From the cell containing the given text, extract its center point as [x, y] coordinate. 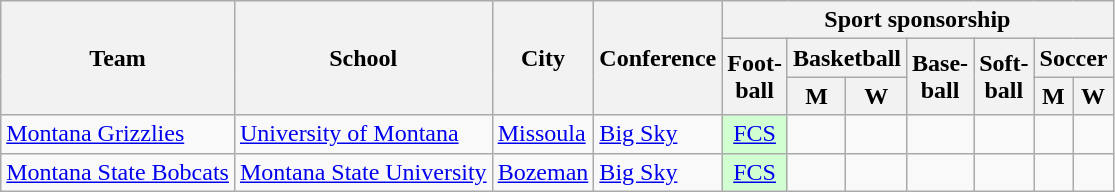
Basketball [846, 58]
Soccer [1074, 58]
Missoula [543, 134]
University of Montana [363, 134]
Montana State University [363, 172]
Base-ball [940, 77]
Soft-ball [1004, 77]
Bozeman [543, 172]
Team [118, 58]
School [363, 58]
Montana Grizzlies [118, 134]
Sport sponsorship [918, 20]
Foot-ball [755, 77]
City [543, 58]
Conference [658, 58]
Montana State Bobcats [118, 172]
